Output the (x, y) coordinate of the center of the cell containing the given text.  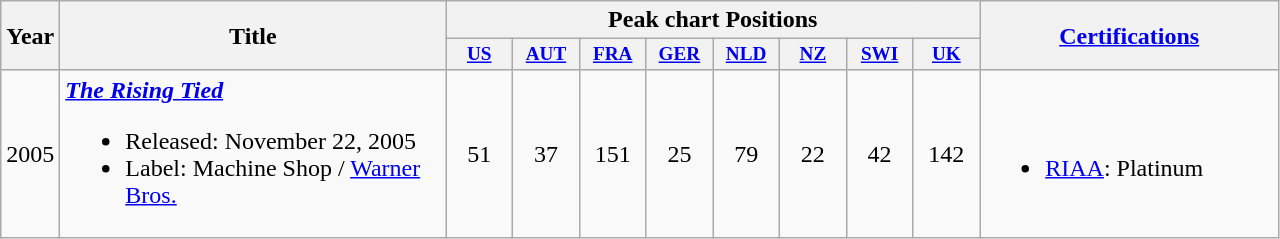
The Rising TiedReleased: November 22, 2005Label: Machine Shop / Warner Bros. (253, 154)
Title (253, 36)
22 (814, 154)
UK (946, 55)
SWI (880, 55)
Certifications (1130, 36)
37 (546, 154)
42 (880, 154)
2005 (30, 154)
151 (612, 154)
25 (680, 154)
79 (746, 154)
51 (480, 154)
US (480, 55)
Year (30, 36)
NZ (814, 55)
Peak chart Positions (713, 20)
GER (680, 55)
FRA (612, 55)
NLD (746, 55)
RIAA: Platinum (1130, 154)
142 (946, 154)
AUT (546, 55)
